Find where the given text appears and provide that cell's center as [X, Y] coordinate. 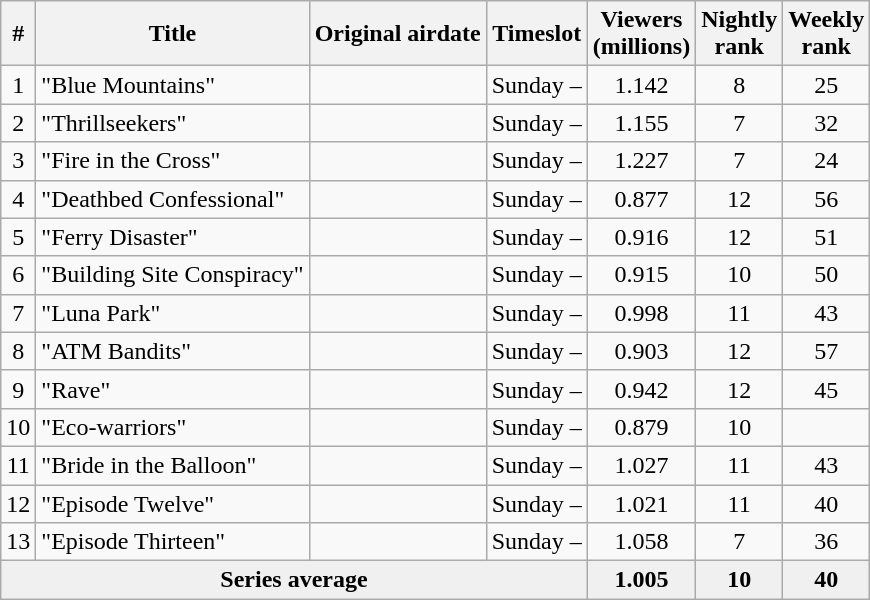
13 [18, 542]
"Blue Mountains" [172, 85]
1.027 [641, 465]
45 [826, 389]
"Episode Thirteen" [172, 542]
Title [172, 34]
50 [826, 275]
"Episode Twelve" [172, 503]
"Eco-warriors" [172, 427]
Weeklyrank [826, 34]
56 [826, 199]
0.915 [641, 275]
0.942 [641, 389]
51 [826, 237]
0.998 [641, 313]
0.879 [641, 427]
"Fire in the Cross" [172, 161]
36 [826, 542]
"Building Site Conspiracy" [172, 275]
2 [18, 123]
25 [826, 85]
32 [826, 123]
Nightlyrank [740, 34]
6 [18, 275]
Original airdate [398, 34]
57 [826, 351]
"Rave" [172, 389]
0.903 [641, 351]
0.916 [641, 237]
1.155 [641, 123]
24 [826, 161]
1.227 [641, 161]
5 [18, 237]
1.021 [641, 503]
# [18, 34]
9 [18, 389]
"Deathbed Confessional" [172, 199]
4 [18, 199]
1.005 [641, 580]
Timeslot [536, 34]
Viewers(millions) [641, 34]
1.142 [641, 85]
1 [18, 85]
"Bride in the Balloon" [172, 465]
"Ferry Disaster" [172, 237]
3 [18, 161]
"ATM Bandits" [172, 351]
Series average [294, 580]
0.877 [641, 199]
1.058 [641, 542]
"Thrillseekers" [172, 123]
"Luna Park" [172, 313]
